Return [X, Y] of the center of cell containing provided text 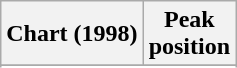
Peakposition [189, 34]
Chart (1998) [72, 34]
